Scan for the cell matching the given text and deliver its (x, y) coordinate at center. 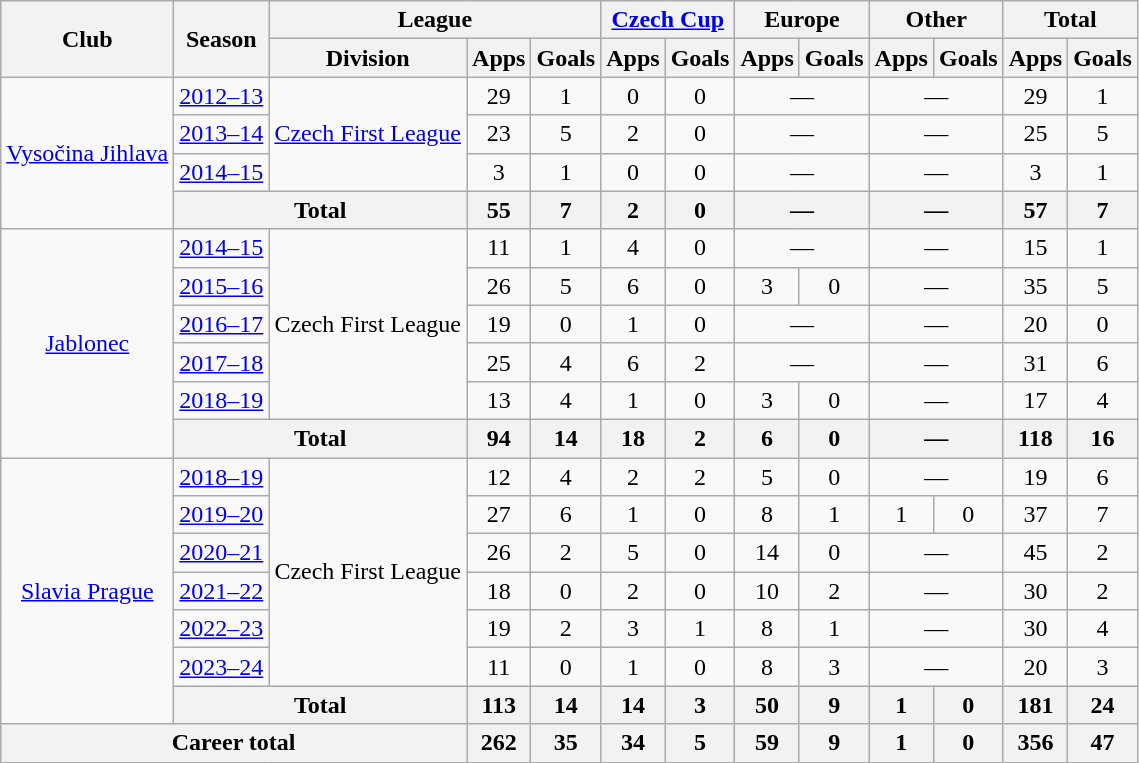
34 (633, 743)
12 (499, 477)
Season (222, 39)
2022–23 (222, 629)
16 (1103, 438)
2020–21 (222, 553)
181 (1035, 705)
Club (88, 39)
23 (499, 134)
15 (1035, 248)
Other (936, 20)
94 (499, 438)
55 (499, 210)
Europe (802, 20)
118 (1035, 438)
Vysočina Jihlava (88, 153)
10 (767, 591)
37 (1035, 515)
57 (1035, 210)
2023–24 (222, 667)
2021–22 (222, 591)
2019–20 (222, 515)
59 (767, 743)
13 (499, 400)
2015–16 (222, 286)
2016–17 (222, 324)
2012–13 (222, 96)
27 (499, 515)
24 (1103, 705)
356 (1035, 743)
2013–14 (222, 134)
45 (1035, 553)
League (435, 20)
Czech Cup (668, 20)
Jablonec (88, 343)
17 (1035, 400)
2017–18 (222, 362)
Career total (234, 743)
Division (368, 58)
50 (767, 705)
Slavia Prague (88, 591)
262 (499, 743)
113 (499, 705)
31 (1035, 362)
47 (1103, 743)
